Return the (x, y) coordinate for the center point of the cell that contains the specified text.  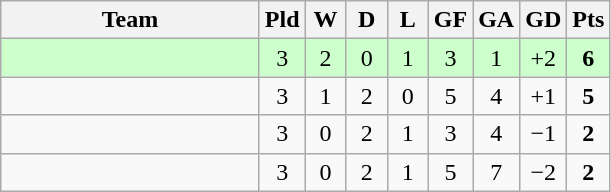
GF (450, 20)
Team (130, 20)
Pld (282, 20)
Pts (588, 20)
−1 (544, 134)
+1 (544, 96)
GA (496, 20)
GD (544, 20)
W (326, 20)
7 (496, 172)
−2 (544, 172)
6 (588, 58)
L (408, 20)
D (366, 20)
+2 (544, 58)
